Identify which cell holds the provided text, then report its (x, y) central coordinate. 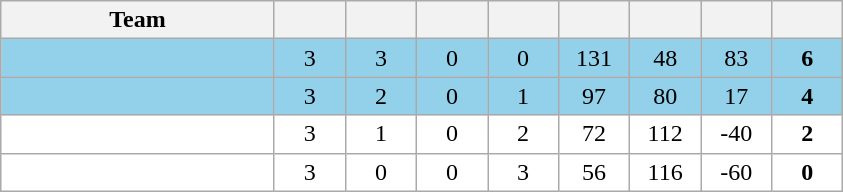
56 (594, 172)
116 (666, 172)
4 (808, 96)
48 (666, 58)
97 (594, 96)
83 (736, 58)
112 (666, 134)
131 (594, 58)
-40 (736, 134)
-60 (736, 172)
6 (808, 58)
Team (138, 20)
72 (594, 134)
17 (736, 96)
80 (666, 96)
